Capture the cell that displays the provided text and extract its (x, y) central coordinate. 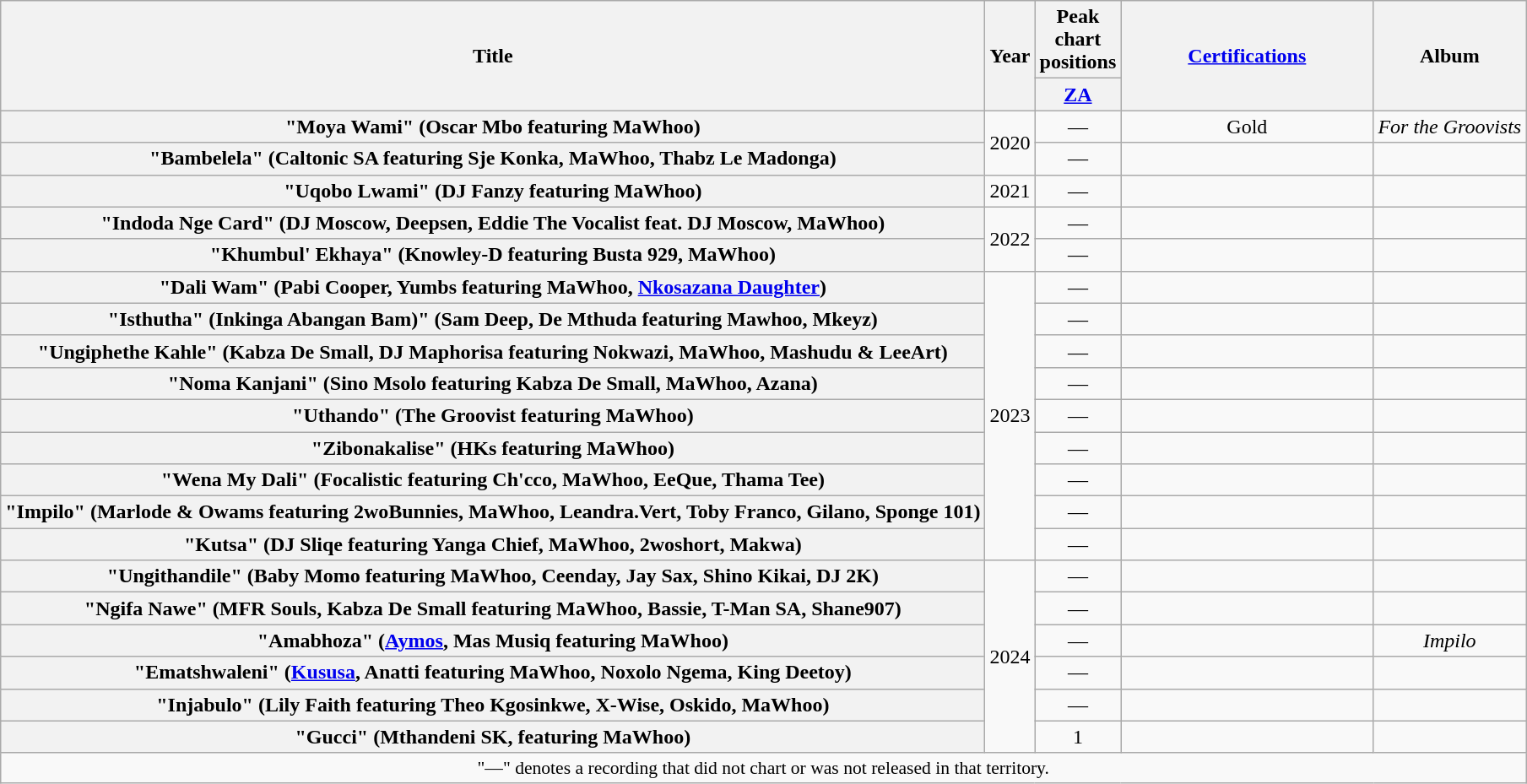
For the Groovists (1450, 127)
"Amabhoza" (Aymos, Mas Musiq featuring MaWhoo) (493, 641)
"Ungithandile" (Baby Momo featuring MaWhoo, Ceenday, Jay Sax, Shino Kikai, DJ 2K) (493, 576)
2024 (1010, 657)
"Bambelela" (Caltonic SA featuring Sje Konka, MaWhoo, Thabz Le Madonga) (493, 159)
"Gucci" (Mthandeni SK, featuring MaWhoo) (493, 737)
"Isthutha" (Inkinga Abangan Bam)" (Sam Deep, De Mthuda featuring Mawhoo, Mkeyz) (493, 319)
Gold (1248, 127)
2021 (1010, 191)
2022 (1010, 239)
Album (1450, 56)
Year (1010, 56)
"Ematshwaleni" (Kususa, Anatti featuring MaWhoo, Noxolo Ngema, King Deetoy) (493, 673)
Certifications (1248, 56)
"Kutsa" (DJ Sliqe featuring Yanga Chief, MaWhoo, 2woshort, Makwa) (493, 544)
ZA (1078, 95)
"Injabulo" (Lily Faith featuring Theo Kgosinkwe, X-Wise, Oskido, MaWhoo) (493, 705)
2023 (1010, 415)
"Wena My Dali" (Focalistic featuring Ch'cco, MaWhoo, EeQue, Thama Tee) (493, 480)
"Ngifa Nawe" (MFR Souls, Kabza De Small featuring MaWhoo, Bassie, T-Man SA, Shane907) (493, 608)
Peak chart positions (1078, 40)
1 (1078, 737)
"Indoda Nge Card" (DJ Moscow, Deepsen, Eddie The Vocalist feat. DJ Moscow, MaWhoo) (493, 223)
Title (493, 56)
"Noma Kanjani" (Sino Msolo featuring Kabza De Small, MaWhoo, Azana) (493, 383)
"Zibonakalise" (HKs featuring MaWhoo) (493, 448)
2020 (1010, 143)
"Impilo" (Marlode & Owams featuring 2woBunnies, MaWhoo, Leandra.Vert, Toby Franco, Gilano, Sponge 101) (493, 512)
"Moya Wami" (Oscar Mbo featuring MaWhoo) (493, 127)
"—" denotes a recording that did not chart or was not released in that territory. (763, 768)
"Ungiphethe Kahle" (Kabza De Small, DJ Maphorisa featuring Nokwazi, MaWhoo, Mashudu & LeeArt) (493, 351)
"Khumbul' Ekhaya" (Knowley-D featuring Busta 929, MaWhoo) (493, 255)
Impilo (1450, 641)
"Uthando" (The Groovist featuring MaWhoo) (493, 415)
"Uqobo Lwami" (DJ Fanzy featuring MaWhoo) (493, 191)
"Dali Wam" (Pabi Cooper, Yumbs featuring MaWhoo, Nkosazana Daughter) (493, 287)
